Find where the given text appears and provide that cell's center as (X, Y) coordinate. 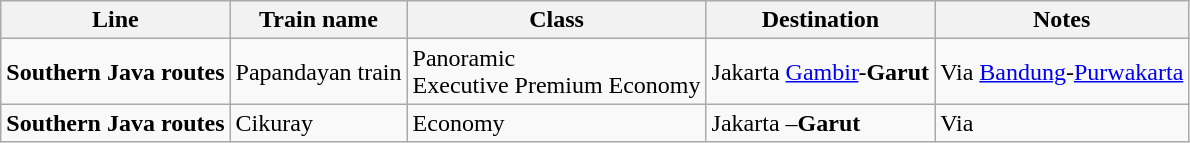
Jakarta Gambir-Garut (820, 72)
Line (116, 20)
Papandayan train (318, 72)
Economy (556, 123)
Jakarta –Garut (820, 123)
Destination (820, 20)
Cikuray (318, 123)
Via (1062, 123)
Train name (318, 20)
PanoramicExecutive Premium Economy (556, 72)
Via Bandung-Purwakarta (1062, 72)
Class (556, 20)
Notes (1062, 20)
